Scan for the cell matching the given text and deliver its [X, Y] coordinate at center. 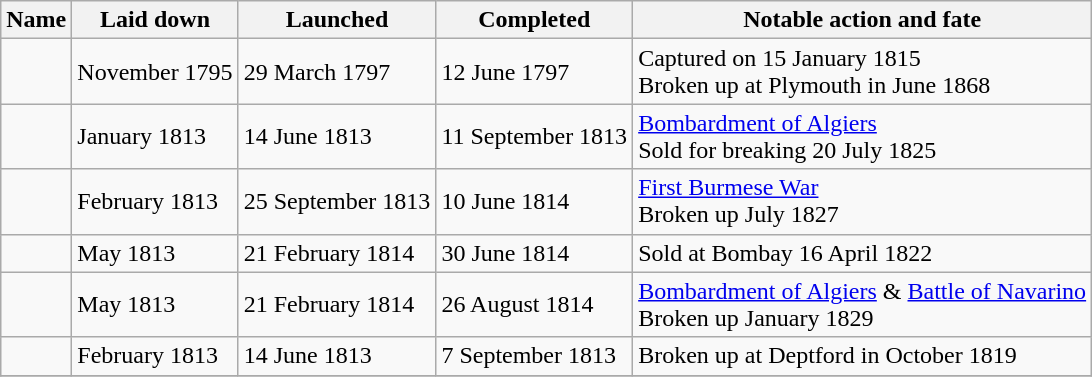
Notable action and fate [862, 20]
Bombardment of AlgiersSold for breaking 20 July 1825 [862, 136]
First Burmese WarBroken up July 1827 [862, 202]
November 1795 [155, 72]
Captured on 15 January 1815Broken up at Plymouth in June 1868 [862, 72]
Launched [337, 20]
January 1813 [155, 136]
Completed [534, 20]
Bombardment of Algiers & Battle of NavarinoBroken up January 1829 [862, 304]
11 September 1813 [534, 136]
Sold at Bombay 16 April 1822 [862, 253]
7 September 1813 [534, 356]
12 June 1797 [534, 72]
10 June 1814 [534, 202]
Laid down [155, 20]
Name [36, 20]
30 June 1814 [534, 253]
25 September 1813 [337, 202]
26 August 1814 [534, 304]
29 March 1797 [337, 72]
Broken up at Deptford in October 1819 [862, 356]
